Extract the (x, y) coordinate from the center of the cell holding the provided text.  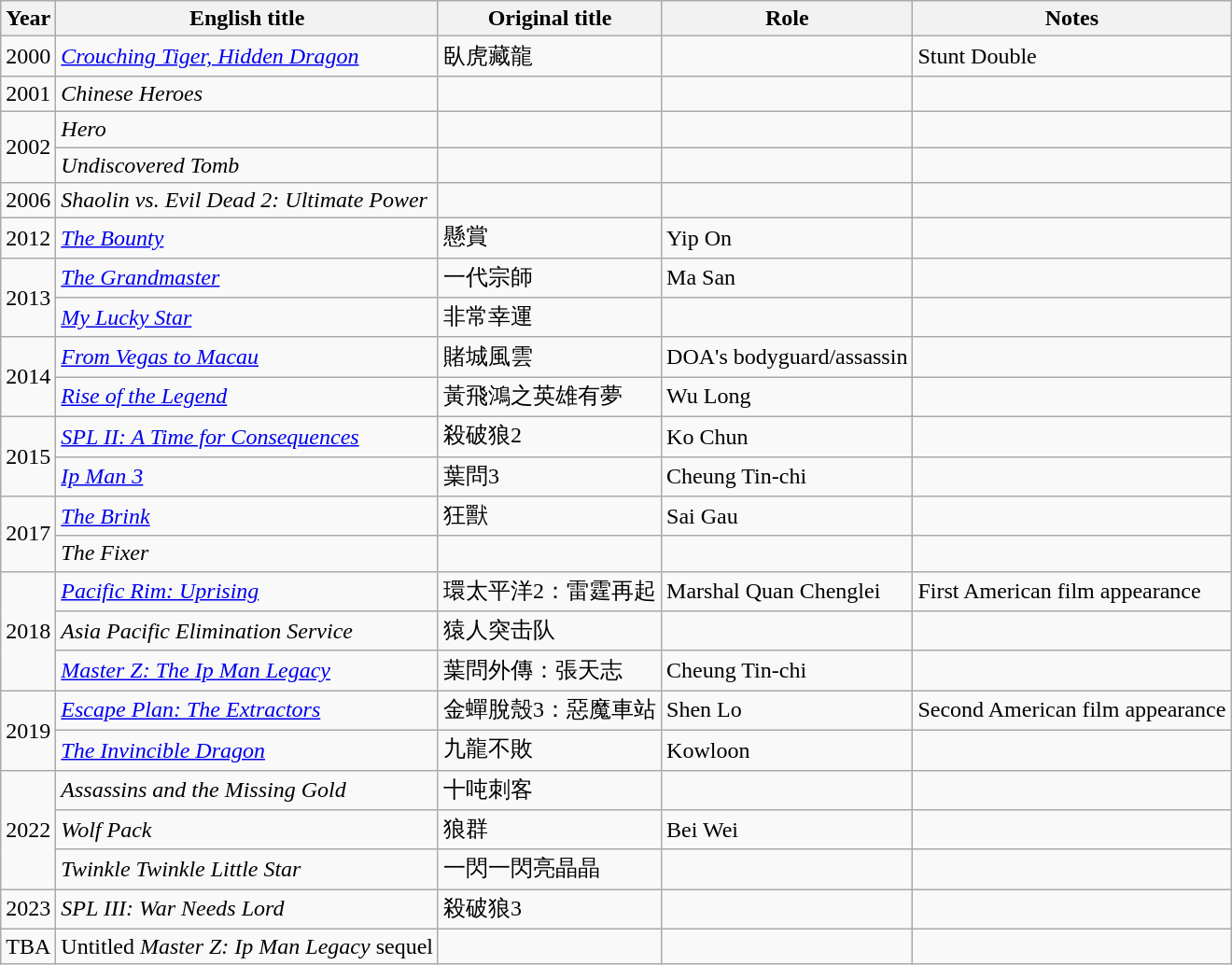
Wu Long (788, 398)
The Brink (247, 517)
葉問外傳：張天志 (549, 670)
狼群 (549, 831)
Role (788, 19)
Master Z: The Ip Man Legacy (247, 670)
賭城風雲 (549, 357)
SPL III: War Needs Lord (247, 909)
九龍不敗 (549, 750)
First American film appearance (1071, 592)
環太平洋2：雷霆再起 (549, 592)
Ma San (788, 278)
2023 (28, 909)
懸賞 (549, 239)
Second American film appearance (1071, 711)
Undiscovered Tomb (247, 165)
Ip Man 3 (247, 476)
Marshal Quan Chenglei (788, 592)
Yip On (788, 239)
Pacific Rim: Uprising (247, 592)
Hero (247, 129)
English title (247, 19)
Shaolin vs. Evil Dead 2: Ultimate Power (247, 201)
2001 (28, 93)
非常幸運 (549, 317)
The Bounty (247, 239)
Chinese Heroes (247, 93)
Escape Plan: The Extractors (247, 711)
Kowloon (788, 750)
2012 (28, 239)
一代宗師 (549, 278)
Notes (1071, 19)
Rise of the Legend (247, 398)
Wolf Pack (247, 831)
殺破狼2 (549, 437)
Untitled Master Z: Ip Man Legacy sequel (247, 946)
Bei Wei (788, 831)
Crouching Tiger, Hidden Dragon (247, 56)
2006 (28, 201)
2002 (28, 147)
Shen Lo (788, 711)
The Invincible Dragon (247, 750)
Ko Chun (788, 437)
臥虎藏龍 (549, 56)
2018 (28, 631)
2013 (28, 297)
Year (28, 19)
Original title (549, 19)
一閃一閃亮晶晶 (549, 870)
The Fixer (247, 553)
殺破狼3 (549, 909)
2015 (28, 455)
My Lucky Star (247, 317)
2022 (28, 830)
十吨刺客 (549, 790)
葉問3 (549, 476)
From Vegas to Macau (247, 357)
Twinkle Twinkle Little Star (247, 870)
TBA (28, 946)
SPL II: A Time for Consequences (247, 437)
黃飛鴻之英雄有夢 (549, 398)
2019 (28, 730)
The Grandmaster (247, 278)
金蟬脫殼3：惡魔車站 (549, 711)
2000 (28, 56)
Stunt Double (1071, 56)
猿人突击队 (549, 631)
2014 (28, 377)
Sai Gau (788, 517)
Asia Pacific Elimination Service (247, 631)
DOA's bodyguard/assassin (788, 357)
Assassins and the Missing Gold (247, 790)
狂獸 (549, 517)
2017 (28, 534)
